Extract the (x, y) coordinate from the center of the cell holding the provided text.  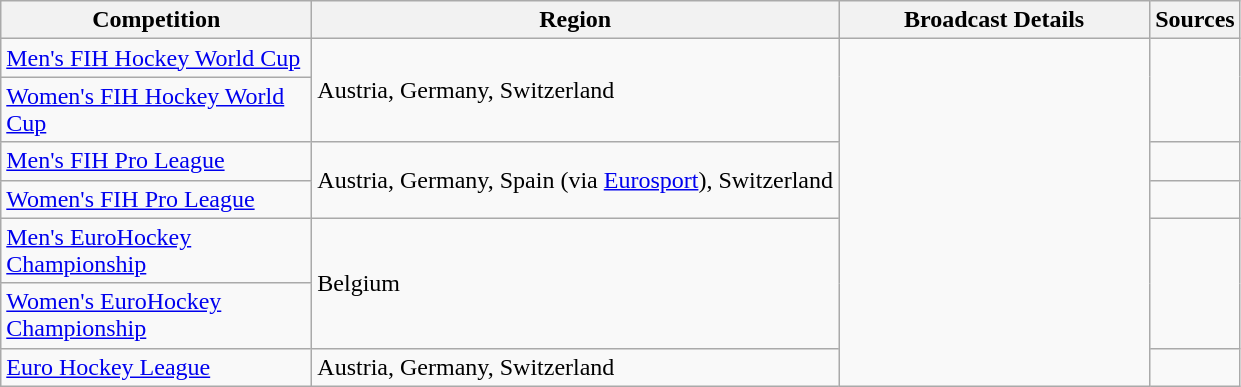
Men's FIH Pro League (156, 161)
Women's FIH Pro League (156, 199)
Euro Hockey League (156, 367)
Belgium (576, 283)
Women's FIH Hockey World Cup (156, 110)
Austria, Germany, Spain (via Eurosport), Switzerland (576, 180)
Men's FIH Hockey World Cup (156, 58)
Broadcast Details (994, 20)
Competition (156, 20)
Men's EuroHockey Championship (156, 250)
Region (576, 20)
Sources (1196, 20)
Women's EuroHockey Championship (156, 316)
